Find where the given text appears and provide that cell's center as (X, Y) coordinate. 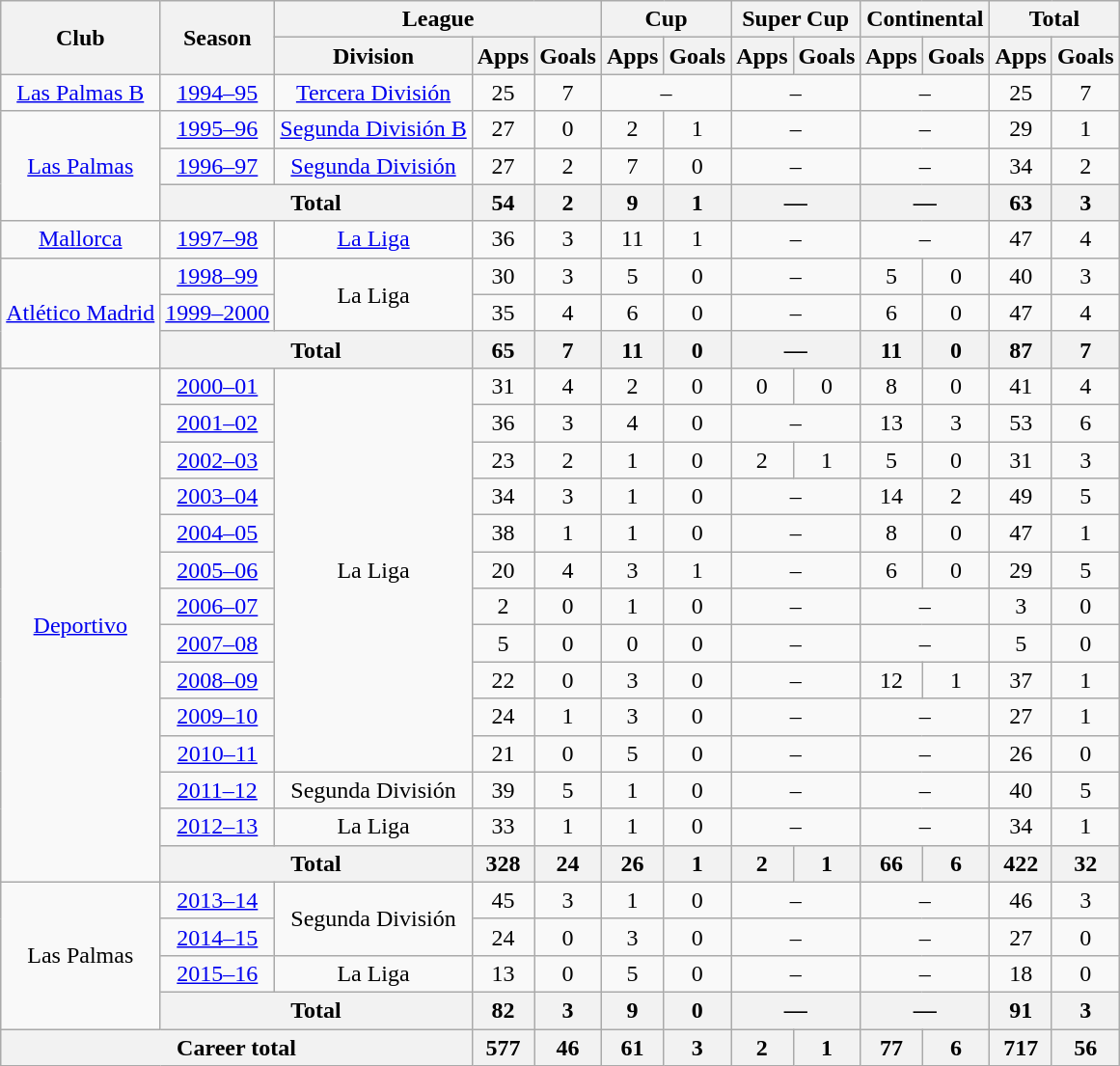
2013–14 (218, 900)
2007–08 (218, 643)
League (438, 19)
Continental (925, 19)
1996–97 (218, 166)
12 (891, 680)
717 (1021, 1047)
32 (1085, 863)
Tercera División (373, 93)
2008–09 (218, 680)
65 (503, 349)
61 (632, 1047)
422 (1021, 863)
22 (503, 680)
577 (503, 1047)
2014–15 (218, 937)
23 (503, 460)
91 (1021, 1010)
38 (503, 533)
Atlético Madrid (81, 313)
2011–12 (218, 790)
Season (218, 38)
1998–99 (218, 276)
53 (1021, 423)
2002–03 (218, 460)
45 (503, 900)
18 (1021, 973)
328 (503, 863)
39 (503, 790)
Segunda División B (373, 129)
41 (1021, 386)
Cup (666, 19)
56 (1085, 1047)
37 (1021, 680)
Career total (236, 1047)
21 (503, 753)
2004–05 (218, 533)
2000–01 (218, 386)
Division (373, 56)
2010–11 (218, 753)
2015–16 (218, 973)
30 (503, 276)
Mallorca (81, 239)
1994–95 (218, 93)
Deportivo (81, 625)
Las Palmas B (81, 93)
33 (503, 827)
1999–2000 (218, 313)
63 (1021, 203)
1997–98 (218, 239)
2003–04 (218, 497)
82 (503, 1010)
2009–10 (218, 717)
Super Cup (796, 19)
49 (1021, 497)
1995–96 (218, 129)
66 (891, 863)
2001–02 (218, 423)
35 (503, 313)
2006–07 (218, 607)
77 (891, 1047)
87 (1021, 349)
2012–13 (218, 827)
Club (81, 38)
2005–06 (218, 570)
54 (503, 203)
20 (503, 570)
14 (891, 497)
